Scan for the cell matching the given text and deliver its [X, Y] coordinate at center. 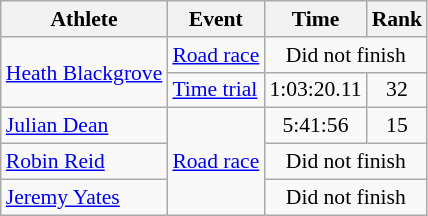
5:41:56 [315, 126]
Athlete [84, 19]
1:03:20.11 [315, 90]
32 [398, 90]
Jeremy Yates [84, 197]
Time trial [216, 90]
Robin Reid [84, 162]
Time [315, 19]
Heath Blackgrove [84, 72]
Event [216, 19]
15 [398, 126]
Julian Dean [84, 126]
Rank [398, 19]
